Identify which cell holds the provided text, then report its [X, Y] central coordinate. 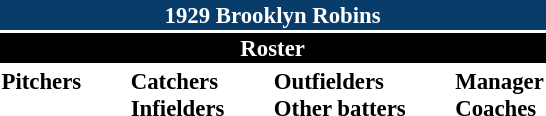
1929 Brooklyn Robins [272, 15]
Roster [272, 48]
